Determine the [x, y] coordinate at the center of the cell enclosing the given text.  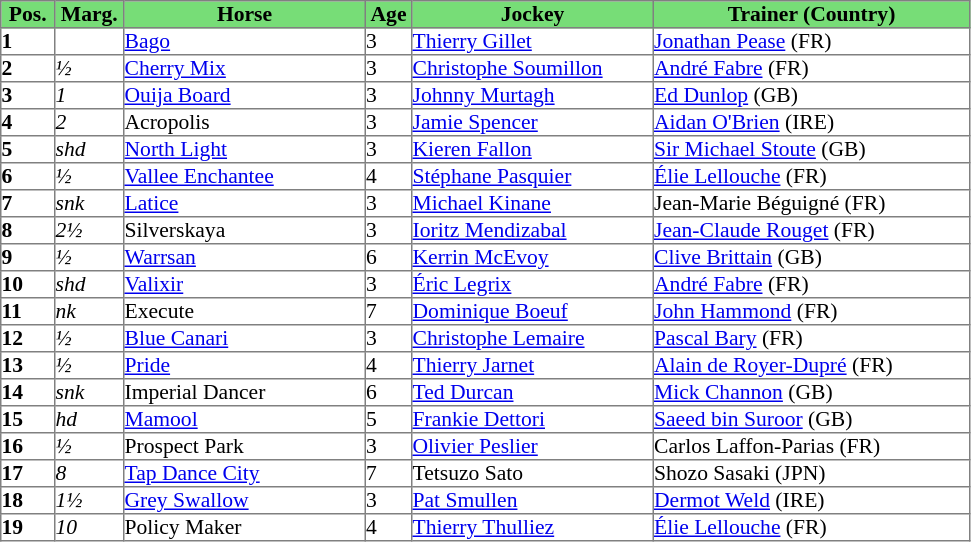
Jamie Spencer [533, 122]
Execute [245, 312]
Jean-Marie Béguigné (FR) [811, 204]
Grey Swallow [245, 500]
Alain de Royer-Dupré (FR) [811, 366]
Shozo Sasaki (JPN) [811, 474]
Kerrin McEvoy [533, 258]
18 [28, 500]
Michael Kinane [533, 204]
13 [28, 366]
Jockey [533, 14]
John Hammond (FR) [811, 312]
Horse [245, 14]
11 [28, 312]
12 [28, 338]
15 [28, 420]
Pascal Bary (FR) [811, 338]
Frankie Dettori [533, 420]
Acropolis [245, 122]
Kieren Fallon [533, 150]
Trainer (Country) [811, 14]
Mamool [245, 420]
16 [28, 446]
Christophe Lemaire [533, 338]
Olivier Peslier [533, 446]
Aidan O'Brien (IRE) [811, 122]
Latice [245, 204]
Dominique Boeuf [533, 312]
Pride [245, 366]
North Light [245, 150]
2½ [90, 230]
9 [28, 258]
Christophe Soumillon [533, 68]
Policy Maker [245, 528]
Tap Dance City [245, 474]
Clive Brittain (GB) [811, 258]
Marg. [90, 14]
Silverskaya [245, 230]
Pat Smullen [533, 500]
17 [28, 474]
Saeed bin Suroor (GB) [811, 420]
hd [90, 420]
Ioritz Mendizabal [533, 230]
Ed Dunlop (GB) [811, 96]
Ted Durcan [533, 392]
Jonathan Pease (FR) [811, 42]
Prospect Park [245, 446]
Age [388, 14]
Blue Canari [245, 338]
Mick Channon (GB) [811, 392]
Vallee Enchantee [245, 176]
Valixir [245, 284]
Thierry Gillet [533, 42]
Thierry Jarnet [533, 366]
Warrsan [245, 258]
Thierry Thulliez [533, 528]
Carlos Laffon-Parias (FR) [811, 446]
Pos. [28, 14]
Cherry Mix [245, 68]
Bago [245, 42]
Dermot Weld (IRE) [811, 500]
nk [90, 312]
Imperial Dancer [245, 392]
1½ [90, 500]
Jean-Claude Rouget (FR) [811, 230]
Éric Legrix [533, 284]
Tetsuzo Sato [533, 474]
19 [28, 528]
Stéphane Pasquier [533, 176]
Sir Michael Stoute (GB) [811, 150]
14 [28, 392]
Ouija Board [245, 96]
Johnny Murtagh [533, 96]
